For the text-containing cell, return its midpoint in (X, Y) coordinate format. 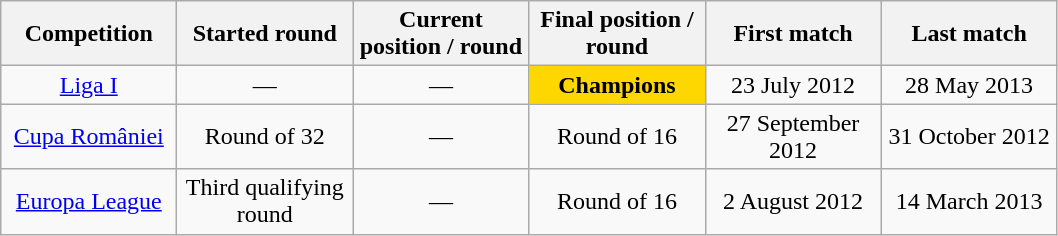
Cupa României (89, 136)
Competition (89, 34)
31 October 2012 (969, 136)
28 May 2013 (969, 85)
Liga I (89, 85)
Final position / round (617, 34)
Champions (617, 85)
Round of 32 (265, 136)
Started round (265, 34)
Third qualifying round (265, 202)
First match (793, 34)
14 March 2013 (969, 202)
23 July 2012 (793, 85)
2 August 2012 (793, 202)
Europa League (89, 202)
Current position / round (441, 34)
Last match (969, 34)
27 September 2012 (793, 136)
